Capture the cell that displays the provided text and extract its (x, y) central coordinate. 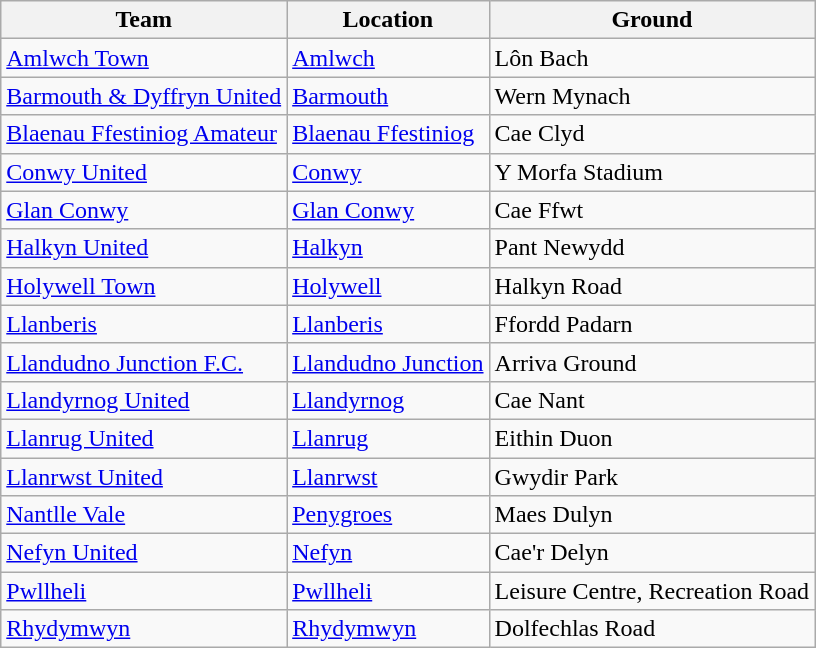
Team (144, 20)
Llanrwst United (144, 477)
Amlwch (388, 58)
Lôn Bach (652, 58)
Cae'r Delyn (652, 553)
Penygroes (388, 515)
Llanrug United (144, 438)
Llanrug (388, 438)
Eithin Duon (652, 438)
Nantlle Vale (144, 515)
Conwy (388, 172)
Ground (652, 20)
Halkyn United (144, 248)
Ffordd Padarn (652, 324)
Blaenau Ffestiniog (388, 134)
Blaenau Ffestiniog Amateur (144, 134)
Location (388, 20)
Holywell Town (144, 286)
Halkyn (388, 248)
Amlwch Town (144, 58)
Cae Ffwt (652, 210)
Llanrwst (388, 477)
Arriva Ground (652, 362)
Pant Newydd (652, 248)
Nefyn United (144, 553)
Maes Dulyn (652, 515)
Nefyn (388, 553)
Y Morfa Stadium (652, 172)
Leisure Centre, Recreation Road (652, 591)
Holywell (388, 286)
Conwy United (144, 172)
Barmouth (388, 96)
Wern Mynach (652, 96)
Halkyn Road (652, 286)
Llandyrnog United (144, 400)
Llandyrnog (388, 400)
Dolfechlas Road (652, 629)
Cae Clyd (652, 134)
Cae Nant (652, 400)
Gwydir Park (652, 477)
Llandudno Junction F.C. (144, 362)
Llandudno Junction (388, 362)
Barmouth & Dyffryn United (144, 96)
